Detect which cell encompasses the target text, then output its [x, y] center coordinate. 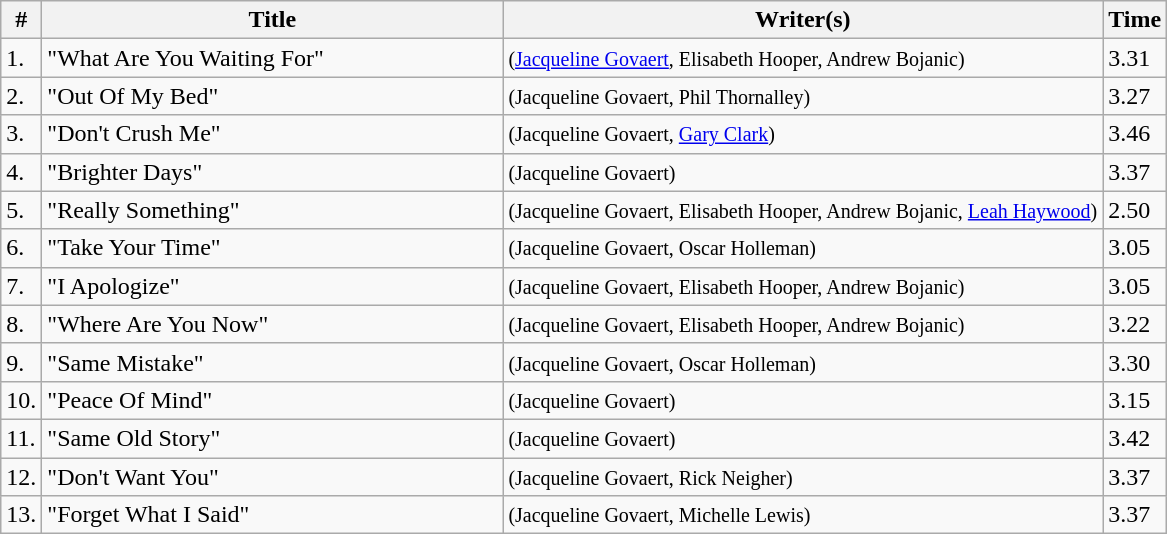
Writer(s) [803, 20]
(Jacqueline Govaert, Michelle Lewis) [803, 515]
3.30 [1135, 362]
3.22 [1135, 324]
"Don't Crush Me" [272, 134]
"Brighter Days" [272, 172]
"I Apologize" [272, 286]
3.27 [1135, 96]
Title [272, 20]
10. [22, 400]
# [22, 20]
3.42 [1135, 438]
"Where Are You Now" [272, 324]
3.15 [1135, 400]
3. [22, 134]
(Jacqueline Govaert, Gary Clark) [803, 134]
"Really Something" [272, 210]
(Jacqueline Govaert, Rick Neigher) [803, 477]
11. [22, 438]
5. [22, 210]
2. [22, 96]
9. [22, 362]
2.50 [1135, 210]
6. [22, 248]
"Out Of My Bed" [272, 96]
3.31 [1135, 58]
"Take Your Time" [272, 248]
(Jacqueline Govaert, Elisabeth Hooper, Andrew Bojanic, Leah Haywood) [803, 210]
"Same Mistake" [272, 362]
"What Are You Waiting For" [272, 58]
13. [22, 515]
"Peace Of Mind" [272, 400]
(Jacqueline Govaert, Phil Thornalley) [803, 96]
1. [22, 58]
Time [1135, 20]
12. [22, 477]
3.46 [1135, 134]
"Forget What I Said" [272, 515]
8. [22, 324]
"Same Old Story" [272, 438]
"Don't Want You" [272, 477]
7. [22, 286]
4. [22, 172]
